Return the [x, y] coordinate for the center point of the cell that contains the specified text.  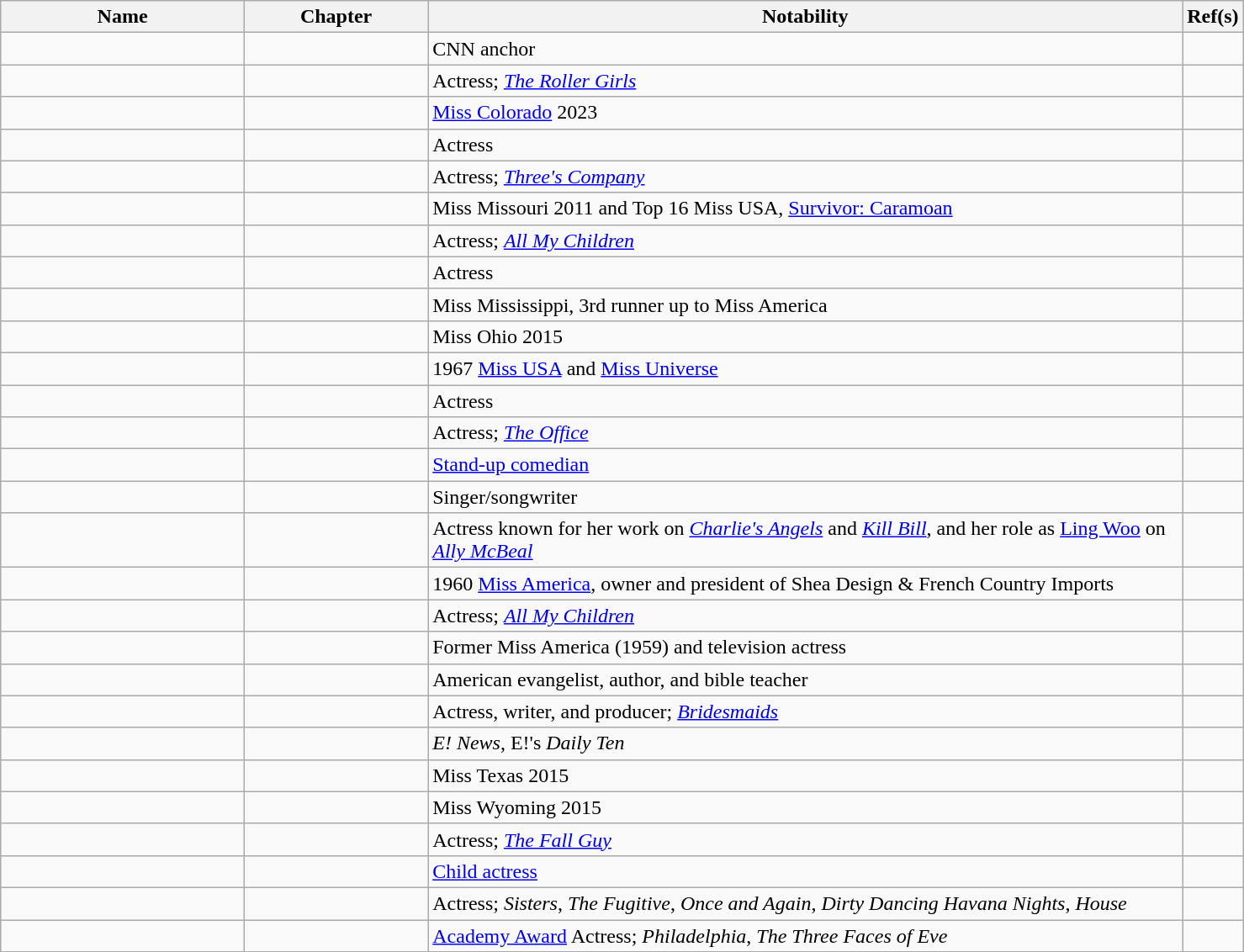
American evangelist, author, and bible teacher [806, 680]
Actress known for her work on Charlie's Angels and Kill Bill, and her role as Ling Woo on Ally McBeal [806, 540]
Stand-up comedian [806, 465]
Actress; Three's Company [806, 177]
Ref(s) [1213, 17]
Name [123, 17]
Actress, writer, and producer; Bridesmaids [806, 711]
Miss Missouri 2011 and Top 16 Miss USA, Survivor: Caramoan [806, 209]
Actress; The Roller Girls [806, 81]
Notability [806, 17]
Miss Ohio 2015 [806, 336]
Singer/songwriter [806, 497]
Child actress [806, 871]
Actress; The Fall Guy [806, 839]
Actress; The Office [806, 433]
E! News, E!'s Daily Ten [806, 743]
Academy Award Actress; Philadelphia, The Three Faces of Eve [806, 936]
Miss Wyoming 2015 [806, 807]
Chapter [336, 17]
Former Miss America (1959) and television actress [806, 648]
1960 Miss America, owner and president of Shea Design & French Country Imports [806, 584]
Miss Texas 2015 [806, 775]
Miss Mississippi, 3rd runner up to Miss America [806, 304]
Miss Colorado 2023 [806, 113]
1967 Miss USA and Miss Universe [806, 368]
Actress; Sisters, The Fugitive, Once and Again, Dirty Dancing Havana Nights, House [806, 903]
CNN anchor [806, 49]
